For the text-containing cell, return its midpoint in (X, Y) coordinate format. 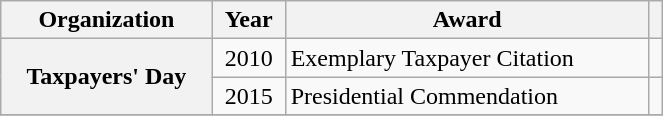
Year (248, 20)
2010 (248, 58)
Presidential Commendation (467, 96)
Taxpayers' Day (106, 77)
Exemplary Taxpayer Citation (467, 58)
Organization (106, 20)
Award (467, 20)
2015 (248, 96)
